Locate the cell with the specified text and output its (x, y) center coordinate. 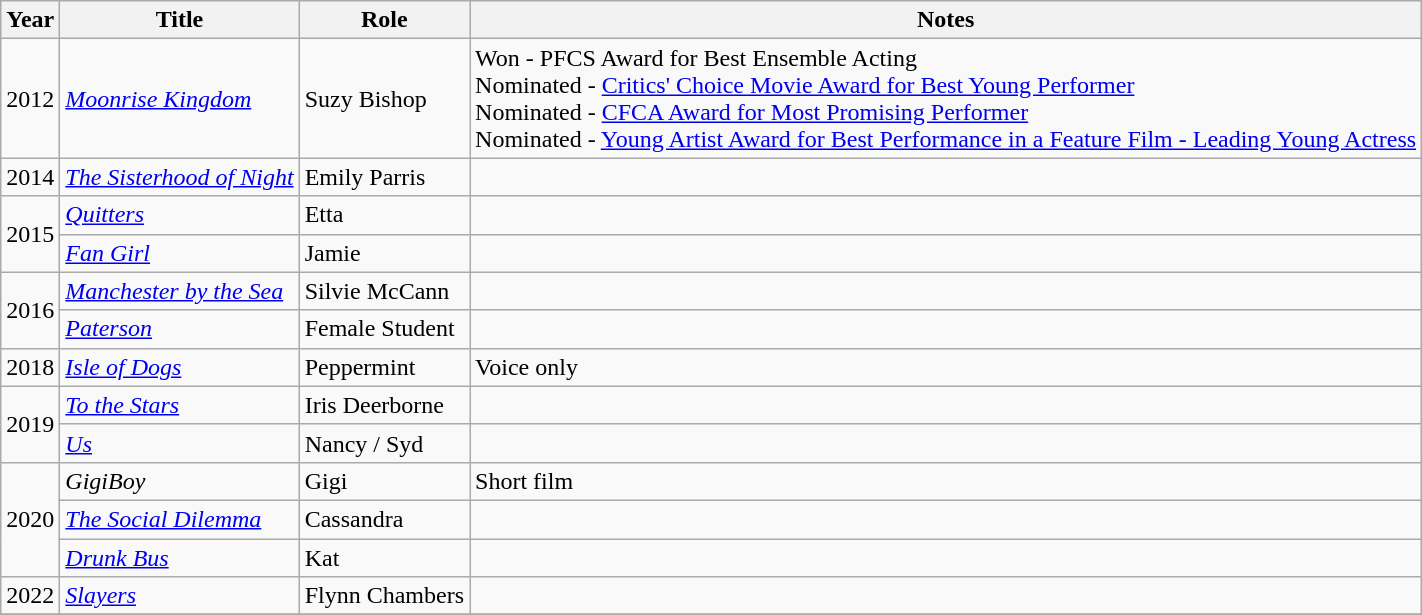
Drunk Bus (180, 557)
2022 (30, 596)
Voice only (946, 367)
Nancy / Syd (384, 443)
Slayers (180, 596)
Iris Deerborne (384, 405)
GigiBoy (180, 481)
Peppermint (384, 367)
Suzy Bishop (384, 98)
The Sisterhood of Night (180, 177)
Gigi (384, 481)
2014 (30, 177)
Silvie McCann (384, 291)
To the Stars (180, 405)
Short film (946, 481)
2020 (30, 519)
Role (384, 20)
Kat (384, 557)
Flynn Chambers (384, 596)
2019 (30, 424)
Notes (946, 20)
Year (30, 20)
Paterson (180, 329)
2018 (30, 367)
2015 (30, 234)
2012 (30, 98)
The Social Dilemma (180, 519)
Fan Girl (180, 253)
Cassandra (384, 519)
Title (180, 20)
Moonrise Kingdom (180, 98)
Isle of Dogs (180, 367)
Manchester by the Sea (180, 291)
Jamie (384, 253)
Emily Parris (384, 177)
Quitters (180, 215)
Female Student (384, 329)
Etta (384, 215)
Us (180, 443)
2016 (30, 310)
